Scan for the cell matching the given text and deliver its [x, y] coordinate at center. 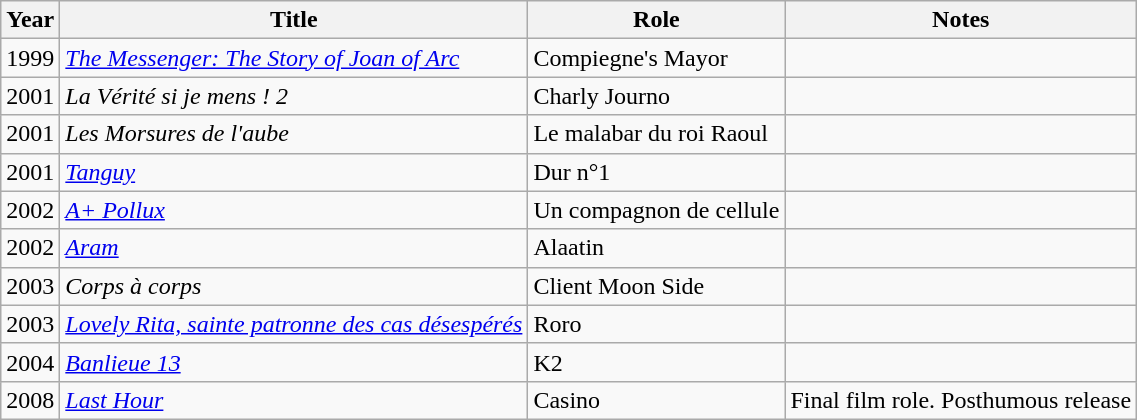
Alaatin [656, 248]
Dur n°1 [656, 172]
Roro [656, 324]
Compiegne's Mayor [656, 58]
Un compagnon de cellule [656, 210]
The Messenger: The Story of Joan of Arc [294, 58]
2008 [30, 400]
Last Hour [294, 400]
1999 [30, 58]
Final film role. Posthumous release [961, 400]
Lovely Rita, sainte patronne des cas désespérés [294, 324]
A+ Pollux [294, 210]
Title [294, 20]
Banlieue 13 [294, 362]
Casino [656, 400]
Tanguy [294, 172]
Year [30, 20]
Les Morsures de l'aube [294, 134]
K2 [656, 362]
Aram [294, 248]
2004 [30, 362]
Le malabar du roi Raoul [656, 134]
Client Moon Side [656, 286]
Charly Journo [656, 96]
La Vérité si je mens ! 2 [294, 96]
Notes [961, 20]
Role [656, 20]
Corps à corps [294, 286]
